Provide the (X, Y) coordinate of the cell's center where the given text is located.  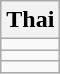
Thai (30, 20)
